For the text-containing cell, return its midpoint in (x, y) coordinate format. 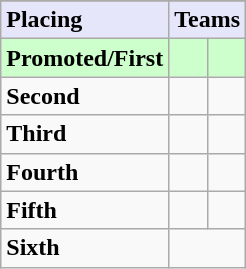
Sixth (85, 248)
Teams (208, 20)
Placing (85, 20)
Fifth (85, 210)
Third (85, 134)
Promoted/First (85, 58)
Second (85, 96)
Fourth (85, 172)
